Return the (x, y) coordinate for the center point of the cell that contains the specified text.  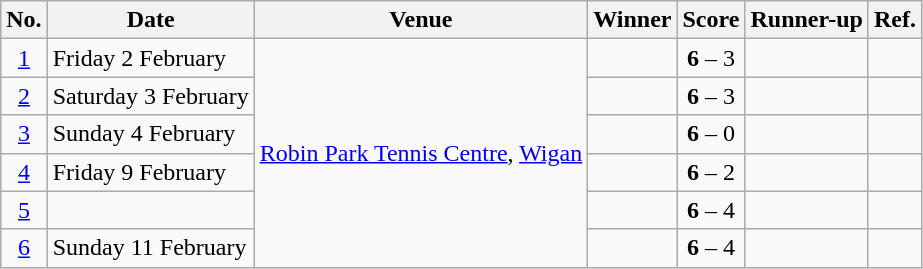
Runner-up (807, 20)
Robin Park Tennis Centre, Wigan (421, 153)
Score (711, 20)
Friday 9 February (150, 172)
6 – 0 (711, 134)
Ref. (894, 20)
3 (24, 134)
Venue (421, 20)
Sunday 4 February (150, 134)
5 (24, 210)
6 (24, 248)
Friday 2 February (150, 58)
Saturday 3 February (150, 96)
6 – 2 (711, 172)
Winner (632, 20)
Date (150, 20)
1 (24, 58)
4 (24, 172)
2 (24, 96)
No. (24, 20)
Sunday 11 February (150, 248)
